Identify which cell holds the provided text, then report its (X, Y) central coordinate. 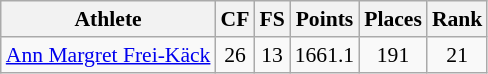
21 (458, 55)
26 (234, 55)
13 (272, 55)
Rank (458, 19)
Places (393, 19)
FS (272, 19)
Ann Margret Frei-Käck (108, 55)
191 (393, 55)
1661.1 (324, 55)
CF (234, 19)
Athlete (108, 19)
Points (324, 19)
